Return the [X, Y] coordinate for the center point of the cell that contains the specified text.  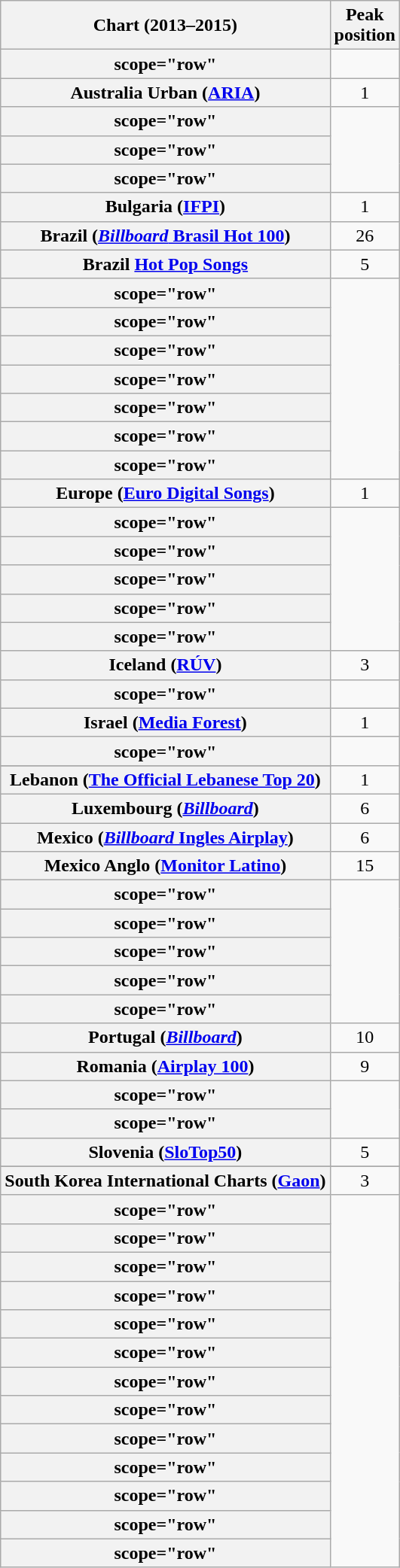
Romania (Airplay 100) [166, 1066]
Israel (Media Forest) [166, 722]
Brazil Hot Pop Songs [166, 264]
Slovenia (SloTop50) [166, 1152]
Mexico Anglo (Monitor Latino) [166, 866]
Iceland (RÚV) [166, 665]
15 [365, 866]
Luxembourg (Billboard) [166, 808]
Europe (Euro Digital Songs) [166, 494]
26 [365, 236]
Australia Urban (ARIA) [166, 93]
Mexico (Billboard Ingles Airplay) [166, 837]
9 [365, 1066]
Chart (2013–2015) [166, 26]
10 [365, 1038]
Lebanon (The Official Lebanese Top 20) [166, 779]
Peakposition [365, 26]
Portugal (Billboard) [166, 1038]
Bulgaria (IFPI) [166, 207]
South Korea International Charts (Gaon) [166, 1181]
Brazil (Billboard Brasil Hot 100) [166, 236]
